Pinpoint the cell where the given text exists, returning its [x, y] midpoint coordinate. 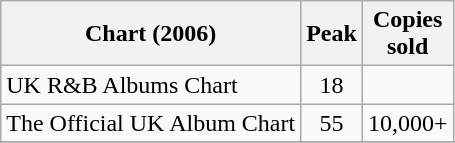
Peak [332, 34]
UK R&B Albums Chart [151, 85]
The Official UK Album Chart [151, 123]
18 [332, 85]
Copies sold [408, 34]
Chart (2006) [151, 34]
55 [332, 123]
10,000+ [408, 123]
